Output the [x, y] coordinate of the center of the cell containing the given text.  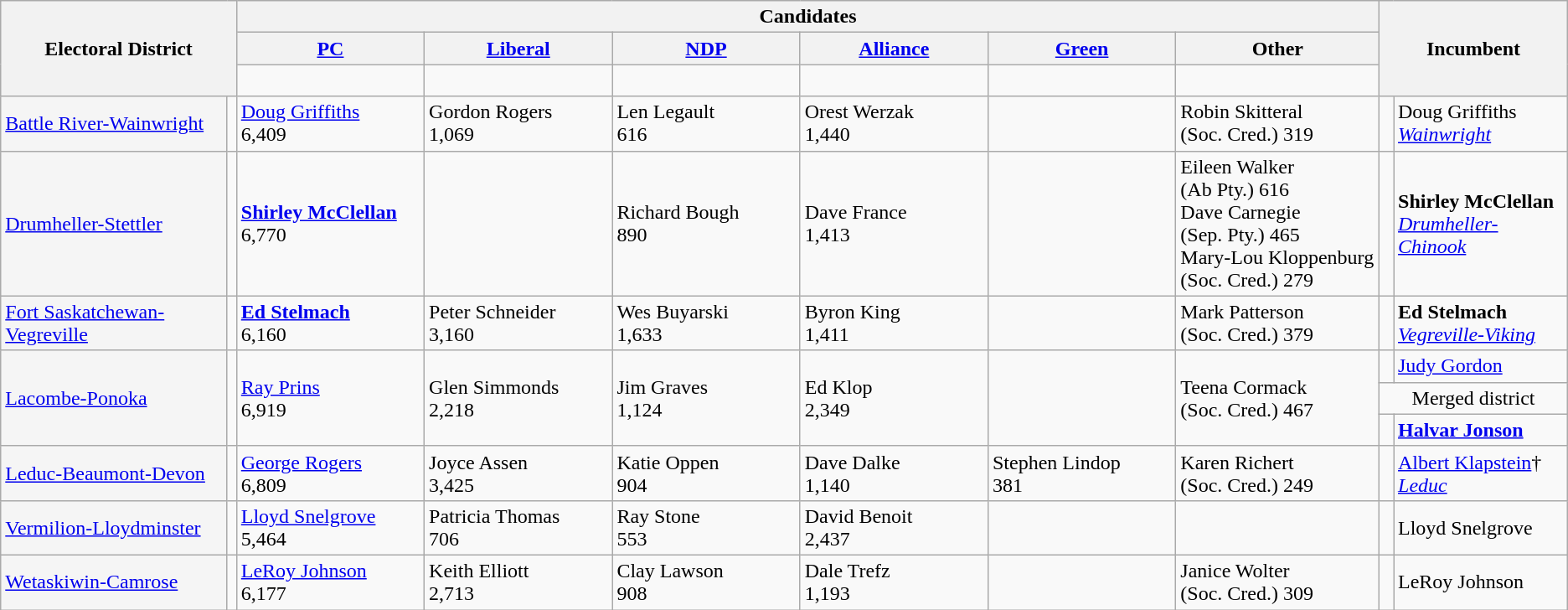
Richard Bough890 [706, 223]
Stephen Lindop381 [1081, 473]
Battle River-Wainwright [114, 124]
Mark Patterson(Soc. Cred.) 379 [1278, 323]
NDP [706, 49]
Alliance [894, 49]
Electoral District [119, 49]
Janice Wolter(Soc. Cred.) 309 [1278, 582]
Drumheller-Stettler [114, 223]
Len Legault616 [706, 124]
Green [1081, 49]
Dave Dalke1,140 [894, 473]
Halvar Jonson [1481, 430]
Teena Cormack(Soc. Cred.) 467 [1278, 398]
Byron King1,411 [894, 323]
David Benoit2,437 [894, 528]
Shirley McClellan6,770 [330, 223]
Patricia Thomas706 [518, 528]
Keith Elliott2,713 [518, 582]
Merged district [1473, 398]
Peter Schneider3,160 [518, 323]
Lloyd Snelgrove [1481, 528]
Orest Werzak1,440 [894, 124]
Other [1278, 49]
Wes Buyarski1,633 [706, 323]
Doug GriffithsWainwright [1481, 124]
Liberal [518, 49]
Albert Klapstein†Leduc [1481, 473]
Jim Graves1,124 [706, 398]
LeRoy Johnson6,177 [330, 582]
Ed Klop2,349 [894, 398]
Katie Oppen904 [706, 473]
Leduc-Beaumont-Devon [114, 473]
Joyce Assen3,425 [518, 473]
Eileen Walker(Ab Pty.) 616Dave Carnegie(Sep. Pty.) 465Mary-Lou Kloppenburg(Soc. Cred.) 279 [1278, 223]
LeRoy Johnson [1481, 582]
Lacombe-Ponoka [114, 398]
Karen Richert(Soc. Cred.) 249 [1278, 473]
Ray Stone553 [706, 528]
Judy Gordon [1481, 366]
Gordon Rogers1,069 [518, 124]
George Rogers6,809 [330, 473]
Dave France1,413 [894, 223]
Ed Stelmach6,160 [330, 323]
Ed StelmachVegreville-Viking [1481, 323]
Robin Skitteral(Soc. Cred.) 319 [1278, 124]
Shirley McClellanDrumheller-Chinook [1481, 223]
Candidates [807, 17]
Glen Simmonds2,218 [518, 398]
Doug Griffiths6,409 [330, 124]
Dale Trefz1,193 [894, 582]
Vermilion-Lloydminster [114, 528]
Lloyd Snelgrove5,464 [330, 528]
Incumbent [1473, 49]
Ray Prins6,919 [330, 398]
Clay Lawson908 [706, 582]
PC [330, 49]
Wetaskiwin-Camrose [114, 582]
Fort Saskatchewan-Vegreville [114, 323]
